Pinpoint the cell where the given text exists, returning its [x, y] midpoint coordinate. 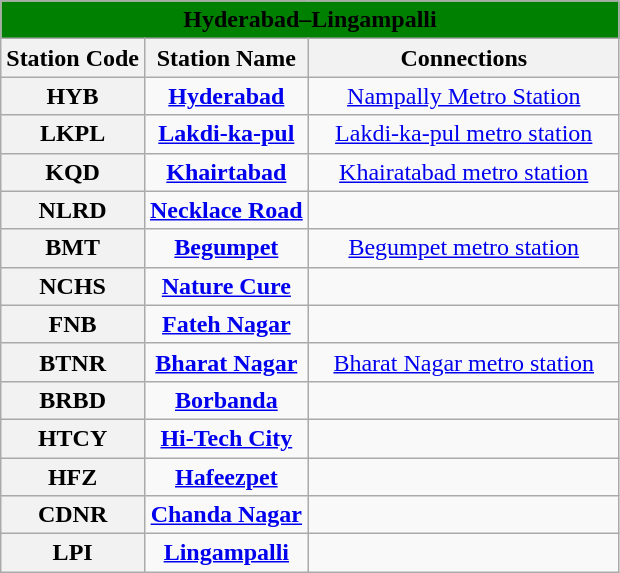
Necklace Road [226, 210]
Bharat Nagar [226, 362]
BTNR [73, 362]
Station Code [73, 58]
CDNR [73, 515]
Begumpet metro station [464, 248]
HYB [73, 96]
LKPL [73, 134]
Fateh Nagar [226, 324]
FNB [73, 324]
Lakdi-ka-pul metro station [464, 134]
Bharat Nagar metro station [464, 362]
BMT [73, 248]
Borbanda [226, 400]
BRBD [73, 400]
Station Name [226, 58]
Nature Cure [226, 286]
Lakdi-ka-pul [226, 134]
Lingampalli [226, 553]
Hi-Tech City [226, 438]
Hyderabad [226, 96]
LPI [73, 553]
Nampally Metro Station [464, 96]
NCHS [73, 286]
Hyderabad–Lingampalli [310, 20]
NLRD [73, 210]
Hafeezpet [226, 477]
Khairatabad metro station [464, 172]
Begumpet [226, 248]
Khairtabad [226, 172]
HFZ [73, 477]
Chanda Nagar [226, 515]
KQD [73, 172]
Connections [464, 58]
HTCY [73, 438]
